Capture the cell that displays the provided text and extract its [X, Y] central coordinate. 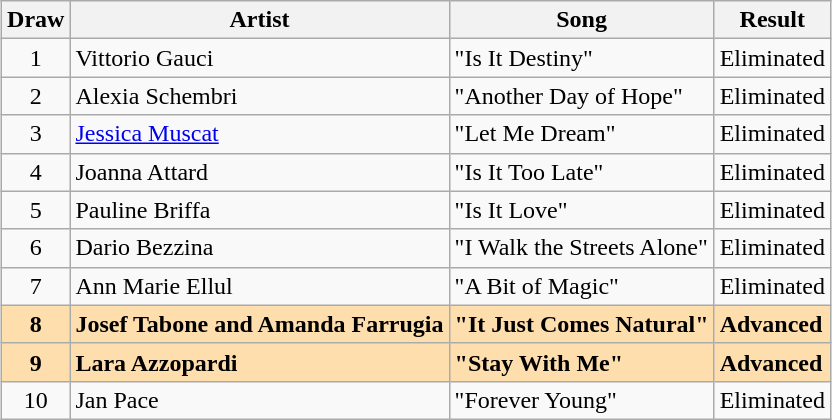
2 [36, 96]
"Forever Young" [582, 400]
Jan Pace [260, 400]
Artist [260, 20]
"Is It Too Late" [582, 172]
Song [582, 20]
6 [36, 248]
Result [772, 20]
10 [36, 400]
"I Walk the Streets Alone" [582, 248]
Vittorio Gauci [260, 58]
Dario Bezzina [260, 248]
Joanna Attard [260, 172]
Jessica Muscat [260, 134]
"Is It Love" [582, 210]
"Let Me Dream" [582, 134]
Josef Tabone and Amanda Farrugia [260, 324]
"It Just Comes Natural" [582, 324]
7 [36, 286]
"A Bit of Magic" [582, 286]
Alexia Schembri [260, 96]
Lara Azzopardi [260, 362]
4 [36, 172]
Ann Marie Ellul [260, 286]
8 [36, 324]
"Is It Destiny" [582, 58]
5 [36, 210]
3 [36, 134]
"Stay With Me" [582, 362]
1 [36, 58]
Pauline Briffa [260, 210]
9 [36, 362]
Draw [36, 20]
"Another Day of Hope" [582, 96]
